Output the (X, Y) coordinate of the center of the cell containing the given text.  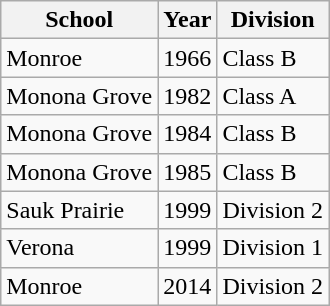
School (80, 20)
1985 (188, 172)
Class A (273, 96)
2014 (188, 286)
1966 (188, 58)
Year (188, 20)
1982 (188, 96)
Division (273, 20)
1984 (188, 134)
Sauk Prairie (80, 210)
Verona (80, 248)
Division 1 (273, 248)
